Return the [X, Y] coordinate for the center point of the cell that contains the specified text.  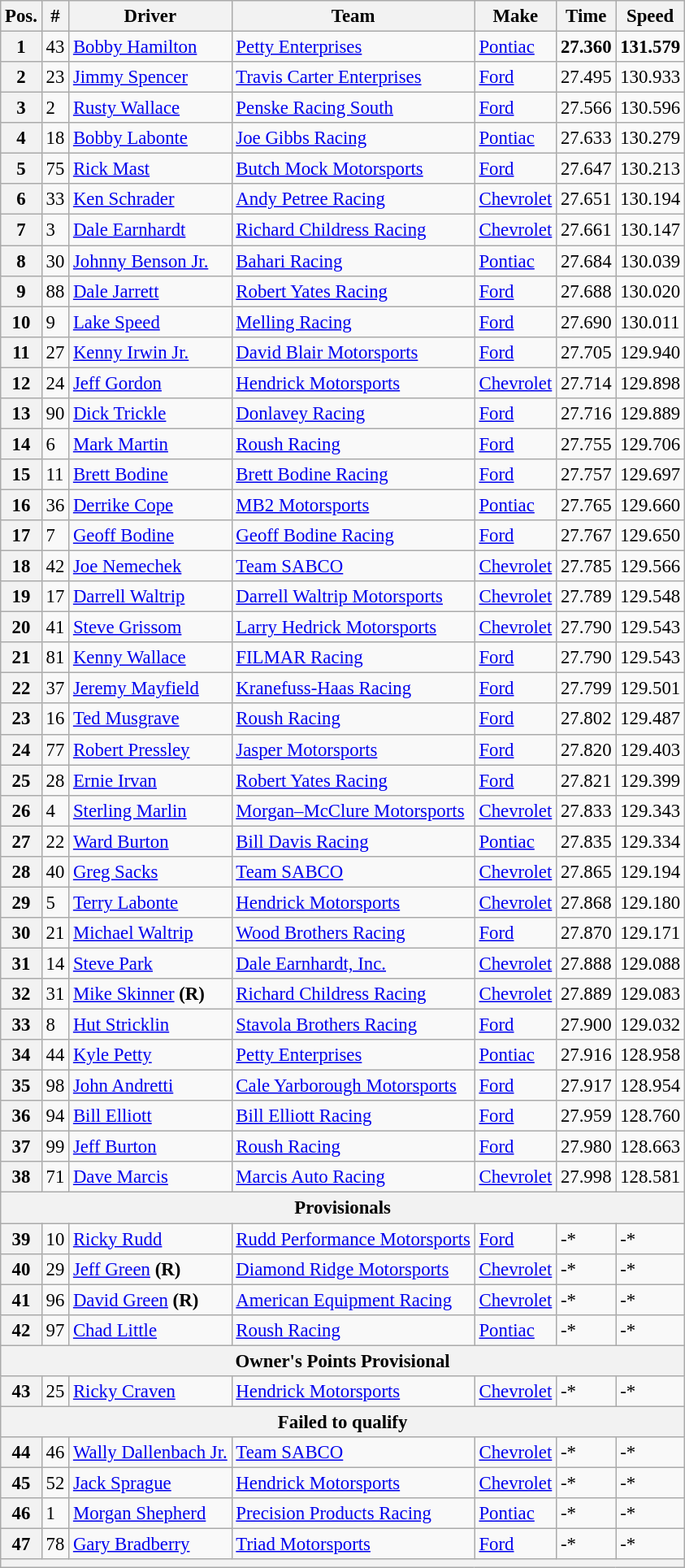
130.596 [650, 108]
27.865 [587, 872]
27.799 [587, 688]
129.343 [650, 810]
27.765 [587, 505]
Driver [150, 16]
Kenny Wallace [150, 658]
Dale Earnhardt, Inc. [353, 963]
Bobby Hamilton [150, 47]
Speed [650, 16]
Triad Motorsports [353, 1544]
Kenny Irwin Jr. [150, 352]
130.213 [650, 169]
Failed to qualify [343, 1422]
129.334 [650, 841]
27.900 [587, 1025]
129.180 [650, 902]
Ricky Craven [150, 1392]
Diamond Ridge Motorsports [353, 1269]
78 [55, 1544]
97 [55, 1330]
# [55, 16]
129.194 [650, 872]
Steve Grissom [150, 628]
130.020 [650, 291]
Mark Martin [150, 444]
27.633 [587, 138]
Jasper Motorsports [353, 749]
27.688 [587, 291]
Sterling Marlin [150, 810]
27.785 [587, 567]
27.767 [587, 536]
130.147 [650, 230]
129.088 [650, 963]
88 [55, 291]
13 [21, 414]
Jeremy Mayfield [150, 688]
27.651 [587, 199]
131.579 [650, 47]
27.820 [587, 749]
129.399 [650, 780]
American Equipment Racing [353, 1300]
Kranefuss-Haas Racing [353, 688]
Butch Mock Motorsports [353, 169]
Lake Speed [150, 322]
Ken Schrader [150, 199]
129.706 [650, 444]
32 [21, 994]
99 [55, 1147]
Geoff Bodine [150, 536]
Team [353, 16]
Marcis Auto Racing [353, 1178]
96 [55, 1300]
47 [21, 1544]
Derrike Cope [150, 505]
Larry Hedrick Motorsports [353, 628]
FILMAR Racing [353, 658]
Mike Skinner (R) [150, 994]
Joe Gibbs Racing [353, 138]
Ward Burton [150, 841]
12 [21, 383]
129.032 [650, 1025]
27.757 [587, 475]
Terry Labonte [150, 902]
128.581 [650, 1178]
19 [21, 597]
Ricky Rudd [150, 1239]
129.171 [650, 933]
Donlavey Racing [353, 414]
Owner's Points Provisional [343, 1361]
129.889 [650, 414]
Cale Yarborough Motorsports [353, 1086]
Wood Brothers Racing [353, 933]
Penske Racing South [353, 108]
Dave Marcis [150, 1178]
Hut Stricklin [150, 1025]
Jeff Green (R) [150, 1269]
Chad Little [150, 1330]
27.690 [587, 322]
27.789 [587, 597]
129.940 [650, 352]
27.647 [587, 169]
75 [55, 169]
MB2 Motorsports [353, 505]
Stavola Brothers Racing [353, 1025]
27.959 [587, 1116]
39 [21, 1239]
71 [55, 1178]
Jeff Burton [150, 1147]
27.495 [587, 77]
27.566 [587, 108]
Brett Bodine Racing [353, 475]
Bahari Racing [353, 261]
27.835 [587, 841]
130.194 [650, 199]
130.933 [650, 77]
Darrell Waltrip [150, 597]
Ted Musgrave [150, 719]
Michael Waltrip [150, 933]
Wally Dallenbach Jr. [150, 1453]
128.954 [650, 1086]
Bill Elliott [150, 1116]
129.501 [650, 688]
Bill Davis Racing [353, 841]
Greg Sacks [150, 872]
Jimmy Spencer [150, 77]
130.039 [650, 261]
128.760 [650, 1116]
Johnny Benson Jr. [150, 261]
Dick Trickle [150, 414]
34 [21, 1055]
Bobby Labonte [150, 138]
15 [21, 475]
128.958 [650, 1055]
Dale Earnhardt [150, 230]
94 [55, 1116]
Gary Bradberry [150, 1544]
Time [587, 16]
98 [55, 1086]
Brett Bodine [150, 475]
David Blair Motorsports [353, 352]
129.566 [650, 567]
129.697 [650, 475]
Steve Park [150, 963]
27.714 [587, 383]
Jeff Gordon [150, 383]
Rick Mast [150, 169]
27.998 [587, 1178]
Melling Racing [353, 322]
77 [55, 749]
Andy Petree Racing [353, 199]
David Green (R) [150, 1300]
129.083 [650, 994]
129.403 [650, 749]
Travis Carter Enterprises [353, 77]
Kyle Petty [150, 1055]
129.548 [650, 597]
Geoff Bodine Racing [353, 536]
Joe Nemechek [150, 567]
John Andretti [150, 1086]
27.684 [587, 261]
130.011 [650, 322]
Provisionals [343, 1208]
Ernie Irvan [150, 780]
27.833 [587, 810]
27.821 [587, 780]
Dale Jarrett [150, 291]
Bill Elliott Racing [353, 1116]
26 [21, 810]
Rudd Performance Motorsports [353, 1239]
27.916 [587, 1055]
Pos. [21, 16]
27.980 [587, 1147]
Morgan–McClure Motorsports [353, 810]
35 [21, 1086]
81 [55, 658]
Darrell Waltrip Motorsports [353, 597]
129.898 [650, 383]
27.802 [587, 719]
Morgan Shepherd [150, 1514]
38 [21, 1178]
20 [21, 628]
129.660 [650, 505]
Make [515, 16]
27.661 [587, 230]
27.889 [587, 994]
45 [21, 1483]
Robert Pressley [150, 749]
27.888 [587, 963]
128.663 [650, 1147]
Precision Products Racing [353, 1514]
27.755 [587, 444]
27.870 [587, 933]
52 [55, 1483]
90 [55, 414]
Jack Sprague [150, 1483]
129.487 [650, 719]
27.705 [587, 352]
27.360 [587, 47]
Rusty Wallace [150, 108]
130.279 [650, 138]
129.650 [650, 536]
27.716 [587, 414]
27.868 [587, 902]
27.917 [587, 1086]
